Search for the cell housing the specified text and yield its [X, Y] center coordinate. 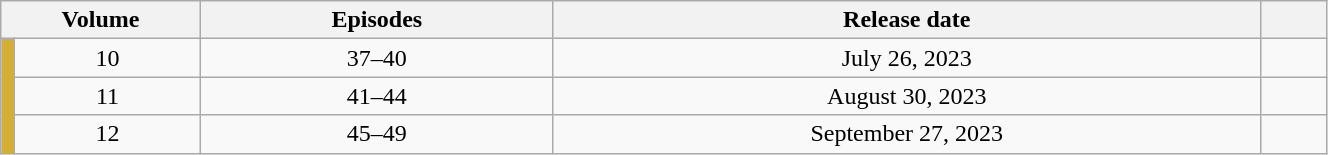
Episodes [376, 20]
37–40 [376, 58]
12 [108, 134]
Volume [100, 20]
11 [108, 96]
Release date [906, 20]
August 30, 2023 [906, 96]
10 [108, 58]
45–49 [376, 134]
July 26, 2023 [906, 58]
41–44 [376, 96]
September 27, 2023 [906, 134]
